Output the [x, y] coordinate of the center of the cell containing the given text.  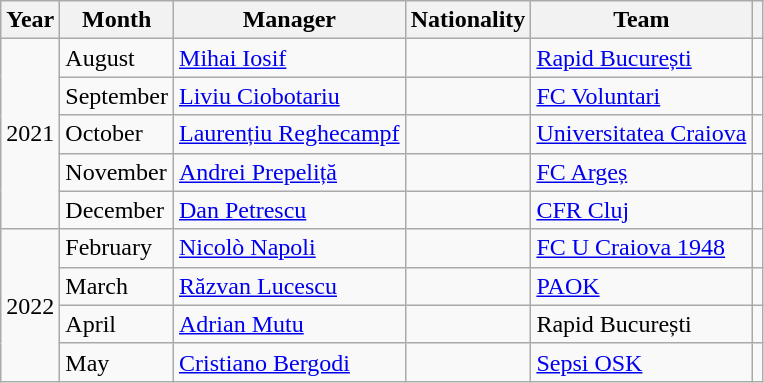
Cristiano Bergodi [290, 362]
2022 [30, 305]
Sepsi OSK [642, 362]
November [117, 172]
Nicolò Napoli [290, 248]
August [117, 58]
Mihai Iosif [290, 58]
FC Voluntari [642, 96]
CFR Cluj [642, 210]
Andrei Prepeliță [290, 172]
FC U Craiova 1948 [642, 248]
Manager [290, 20]
October [117, 134]
Universitatea Craiova [642, 134]
Team [642, 20]
February [117, 248]
PAOK [642, 286]
Nationality [468, 20]
Laurențiu Reghecampf [290, 134]
September [117, 96]
Răzvan Lucescu [290, 286]
Month [117, 20]
Liviu Ciobotariu [290, 96]
Adrian Mutu [290, 324]
2021 [30, 134]
December [117, 210]
April [117, 324]
March [117, 286]
May [117, 362]
Dan Petrescu [290, 210]
Year [30, 20]
FC Argeș [642, 172]
